Pinpoint the cell where the given text exists, returning its [x, y] midpoint coordinate. 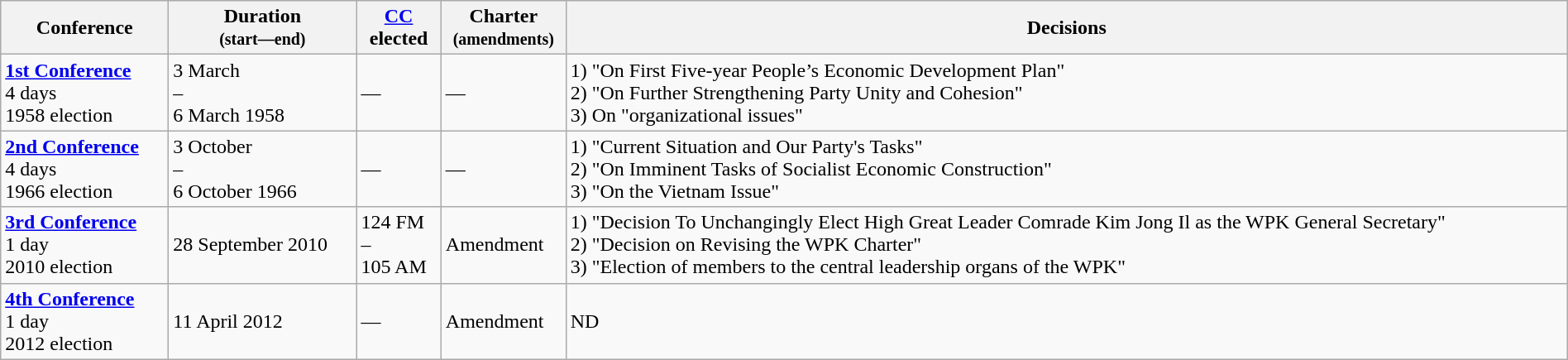
CCelected [399, 28]
1) "Current Situation and Our Party's Tasks"2) "On Imminent Tasks of Socialist Economic Construction"3) "On the Vietnam Issue" [1067, 169]
2nd Conference4 days1966 election [84, 169]
11 April 2012 [263, 321]
3rd Conference1 day2010 election [84, 245]
Conference [84, 28]
Charter(amendments) [503, 28]
Decisions [1067, 28]
1st Conference4 days1958 election [84, 93]
124 FM–105 AM [399, 245]
3 March–6 March 1958 [263, 93]
3 October–6 October 1966 [263, 169]
4th Conference1 day2012 election [84, 321]
Duration(start—end) [263, 28]
28 September 2010 [263, 245]
ND [1067, 321]
1) "On First Five-year People’s Economic Development Plan"2) "On Further Strengthening Party Unity and Cohesion"3) On "organizational issues" [1067, 93]
